Pinpoint the cell where the given text exists, returning its (X, Y) midpoint coordinate. 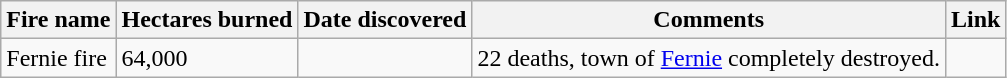
Hectares burned (207, 20)
Date discovered (385, 20)
Link (976, 20)
Comments (709, 20)
22 deaths, town of Fernie completely destroyed. (709, 58)
Fernie fire (58, 58)
Fire name (58, 20)
64,000 (207, 58)
